Return the (X, Y) coordinate for the center point of the cell that contains the specified text.  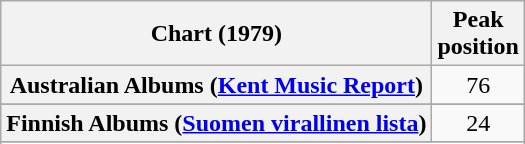
Australian Albums (Kent Music Report) (216, 85)
Chart (1979) (216, 34)
76 (478, 85)
Peakposition (478, 34)
24 (478, 123)
Finnish Albums (Suomen virallinen lista) (216, 123)
